Extract the (X, Y) coordinate from the center of the cell holding the provided text.  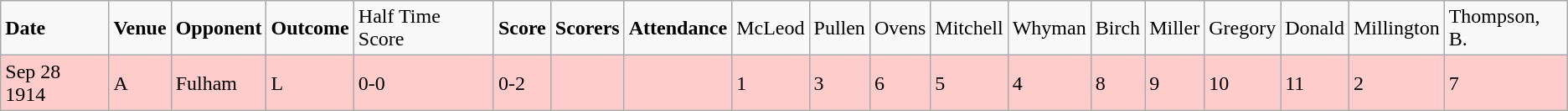
Ovens (900, 29)
0-2 (522, 82)
Score (522, 29)
Mitchell (969, 29)
9 (1174, 82)
6 (900, 82)
McLeod (771, 29)
8 (1117, 82)
Gregory (1243, 29)
Outcome (310, 29)
2 (1396, 82)
4 (1049, 82)
Miller (1174, 29)
Opponent (219, 29)
0-0 (424, 82)
10 (1243, 82)
Venue (140, 29)
A (140, 82)
Scorers (587, 29)
Thompson, B. (1506, 29)
L (310, 82)
3 (839, 82)
Whyman (1049, 29)
Pullen (839, 29)
Donald (1315, 29)
7 (1506, 82)
Millington (1396, 29)
Date (55, 29)
1 (771, 82)
Attendance (678, 29)
Sep 28 1914 (55, 82)
Half Time Score (424, 29)
5 (969, 82)
11 (1315, 82)
Birch (1117, 29)
Fulham (219, 82)
